For the text-containing cell, return its midpoint in [X, Y] coordinate format. 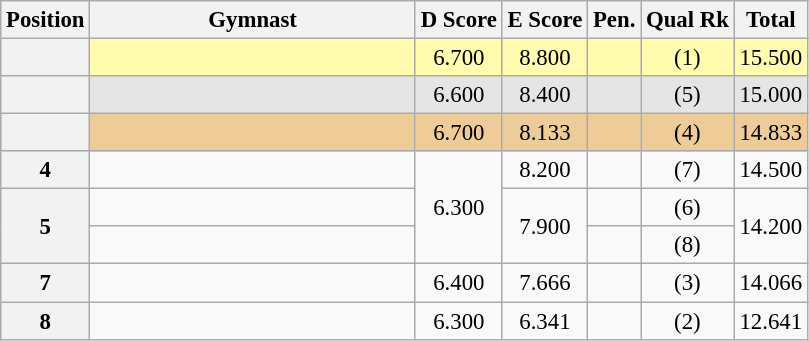
14.500 [770, 170]
(6) [688, 208]
(1) [688, 58]
12.641 [770, 321]
Position [46, 20]
Gymnast [253, 20]
6.341 [544, 321]
15.500 [770, 58]
8.400 [544, 95]
(7) [688, 170]
8.800 [544, 58]
4 [46, 170]
7 [46, 283]
(2) [688, 321]
Qual Rk [688, 20]
8 [46, 321]
Pen. [614, 20]
5 [46, 226]
7.900 [544, 226]
15.000 [770, 95]
6.400 [458, 283]
(5) [688, 95]
14.066 [770, 283]
7.666 [544, 283]
(3) [688, 283]
(4) [688, 133]
Total [770, 20]
6.600 [458, 95]
8.133 [544, 133]
E Score [544, 20]
8.200 [544, 170]
14.200 [770, 226]
D Score [458, 20]
14.833 [770, 133]
(8) [688, 245]
